Return (X, Y) of the center of cell containing provided text 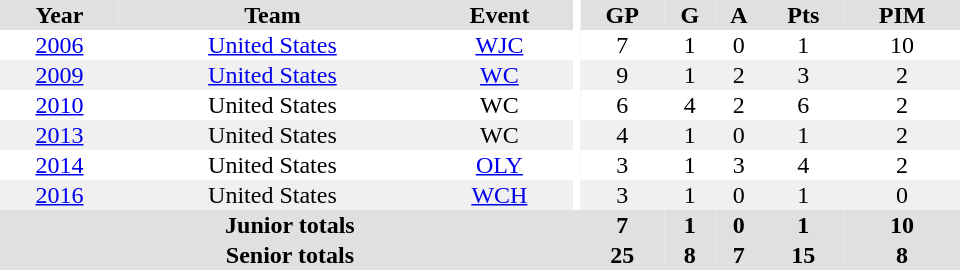
WCH (500, 195)
Team (272, 15)
2006 (60, 45)
Pts (804, 15)
Year (60, 15)
G (690, 15)
2009 (60, 75)
Junior totals (290, 225)
2010 (60, 105)
Senior totals (290, 255)
PIM (902, 15)
9 (622, 75)
25 (622, 255)
WJC (500, 45)
Event (500, 15)
A (738, 15)
15 (804, 255)
2013 (60, 135)
2014 (60, 165)
GP (622, 15)
2016 (60, 195)
OLY (500, 165)
